Identify which cell holds the provided text, then report its (x, y) central coordinate. 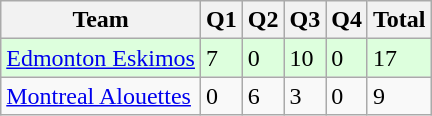
7 (221, 58)
17 (399, 58)
9 (399, 96)
Team (101, 20)
Total (399, 20)
Q4 (347, 20)
Montreal Alouettes (101, 96)
Q1 (221, 20)
Q2 (263, 20)
6 (263, 96)
Edmonton Eskimos (101, 58)
10 (305, 58)
Q3 (305, 20)
3 (305, 96)
